Extract the [x, y] coordinate from the center of the cell holding the provided text.  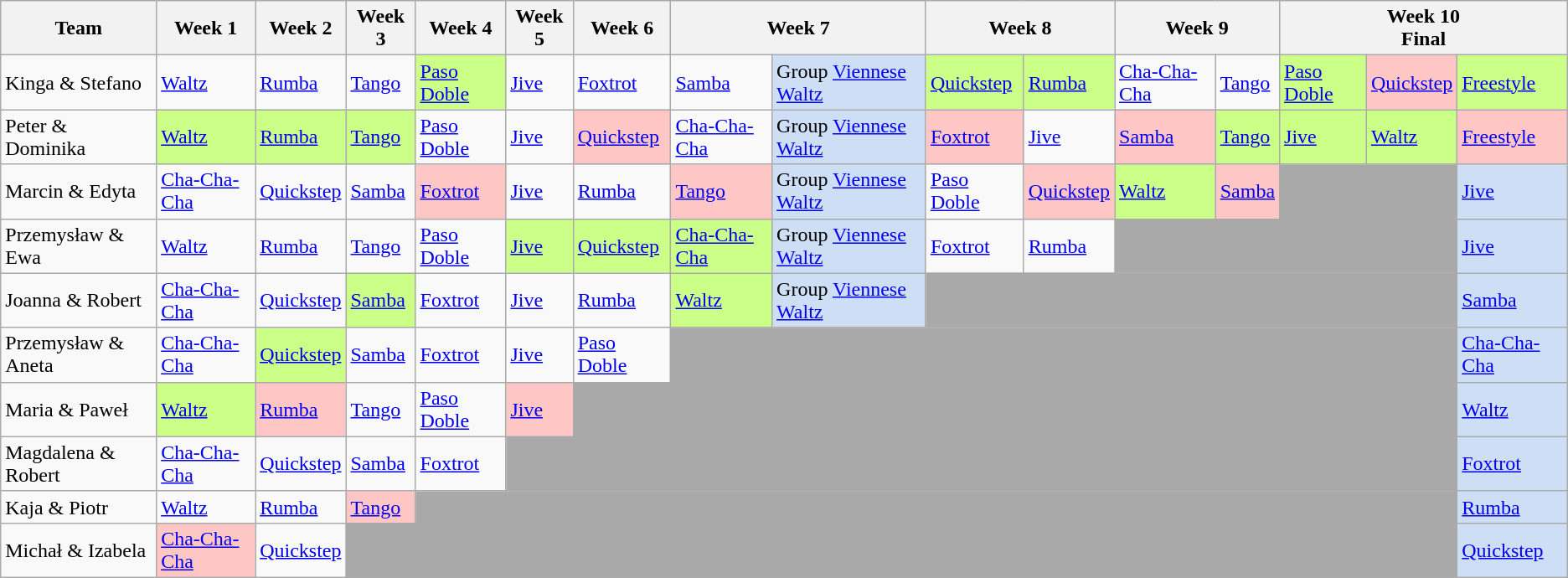
Przemysław & Ewa [79, 246]
Week 8 [1020, 28]
Week 7 [798, 28]
Week 1 [206, 28]
Week 6 [622, 28]
Magdalena & Robert [79, 464]
Week 2 [301, 28]
Team [79, 28]
Maria & Paweł [79, 409]
Kinga & Stefano [79, 82]
Kaja & Piotr [79, 507]
Week 9 [1198, 28]
Week 3 [380, 28]
Marcin & Edyta [79, 191]
Przemysław & Aneta [79, 355]
Week 10Final [1424, 28]
Week 5 [539, 28]
Michał & Izabela [79, 550]
Week 4 [461, 28]
Joanna & Robert [79, 300]
Peter & Dominika [79, 137]
